Pinpoint the cell where the given text exists, returning its [X, Y] midpoint coordinate. 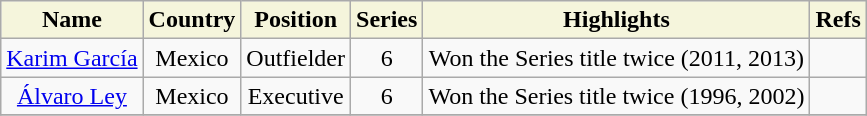
Country [192, 20]
Álvaro Ley [72, 96]
Won the Series title twice (1996, 2002) [616, 96]
Position [296, 20]
Karim García [72, 58]
Executive [296, 96]
Won the Series title twice (2011, 2013) [616, 58]
Outfielder [296, 58]
Series [387, 20]
Name [72, 20]
Refs [838, 20]
Highlights [616, 20]
